Extract the [x, y] coordinate from the center of the cell holding the provided text.  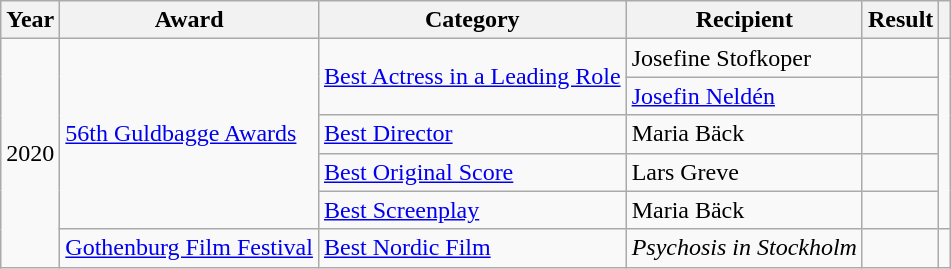
56th Guldbagge Awards [190, 134]
Result [900, 20]
2020 [30, 153]
Gothenburg Film Festival [190, 248]
Recipient [744, 20]
Best Nordic Film [472, 248]
Category [472, 20]
Year [30, 20]
Best Actress in a Leading Role [472, 77]
Award [190, 20]
Psychosis in Stockholm [744, 248]
Best Director [472, 134]
Josefine Stofkoper [744, 58]
Best Screenplay [472, 210]
Lars Greve [744, 172]
Josefin Neldén [744, 96]
Best Original Score [472, 172]
